Identify which cell holds the provided text, then report its (x, y) central coordinate. 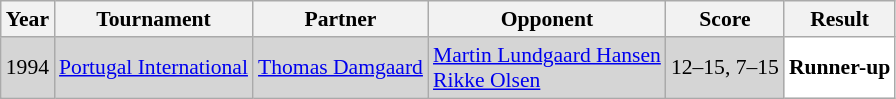
Martin Lundgaard Hansen Rikke Olsen (547, 68)
Thomas Damgaard (340, 68)
12–15, 7–15 (725, 68)
Year (28, 19)
Result (840, 19)
Portugal International (154, 68)
Partner (340, 19)
Score (725, 19)
Runner-up (840, 68)
Tournament (154, 19)
1994 (28, 68)
Opponent (547, 19)
